Capture the cell that displays the provided text and extract its [x, y] central coordinate. 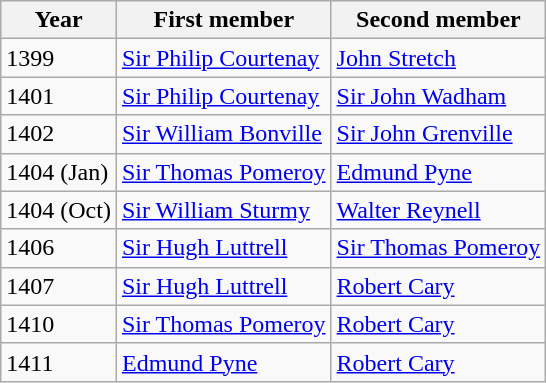
Sir John Grenville [438, 134]
1407 [59, 286]
Sir William Sturmy [224, 210]
1399 [59, 58]
1406 [59, 248]
1410 [59, 324]
John Stretch [438, 58]
1411 [59, 362]
First member [224, 20]
1401 [59, 96]
Walter Reynell [438, 210]
1402 [59, 134]
Sir William Bonville [224, 134]
1404 (Jan) [59, 172]
Year [59, 20]
Sir John Wadham [438, 96]
1404 (Oct) [59, 210]
Second member [438, 20]
